Pinpoint the cell where the given text exists, returning its (X, Y) midpoint coordinate. 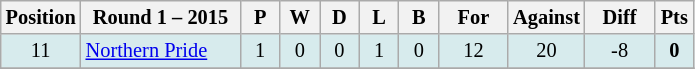
For (474, 17)
Against (546, 17)
D (340, 17)
Pts (674, 17)
Diff (620, 17)
Position (41, 17)
20 (546, 51)
B (419, 17)
Round 1 – 2015 (161, 17)
12 (474, 51)
11 (41, 51)
P (260, 17)
-8 (620, 51)
W (300, 17)
L (379, 17)
Northern Pride (161, 51)
